Return the [X, Y] coordinate for the center point of the cell that contains the specified text.  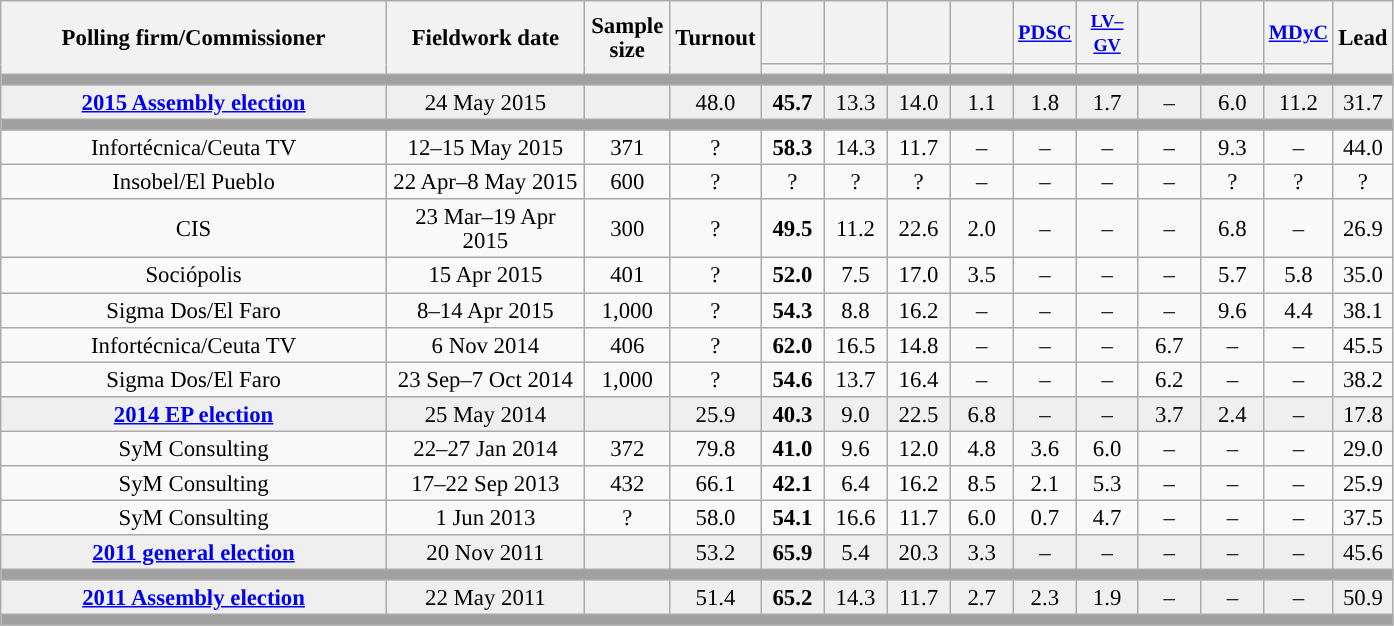
16.4 [918, 380]
31.7 [1363, 102]
37.5 [1363, 518]
1.8 [1044, 102]
2.3 [1044, 598]
53.2 [716, 552]
24 May 2015 [485, 102]
7.5 [856, 276]
4.8 [982, 448]
Lead [1363, 38]
17.0 [918, 276]
2.0 [982, 230]
6 Nov 2014 [485, 344]
17–22 Sep 2013 [485, 484]
8.8 [856, 310]
5.3 [1106, 484]
58.3 [792, 148]
25 May 2014 [485, 414]
Insobel/El Pueblo [194, 182]
9.3 [1232, 148]
45.7 [792, 102]
3.5 [982, 276]
48.0 [716, 102]
50.9 [1363, 598]
54.6 [792, 380]
38.1 [1363, 310]
371 [627, 148]
12.0 [918, 448]
44.0 [1363, 148]
65.2 [792, 598]
14.8 [918, 344]
41.0 [792, 448]
8–14 Apr 2015 [485, 310]
8.5 [982, 484]
6.2 [1170, 380]
42.1 [792, 484]
5.8 [1298, 276]
49.5 [792, 230]
16.6 [856, 518]
4.4 [1298, 310]
54.3 [792, 310]
20.3 [918, 552]
Sociópolis [194, 276]
401 [627, 276]
1.9 [1106, 598]
23 Sep–7 Oct 2014 [485, 380]
372 [627, 448]
3.3 [982, 552]
26.9 [1363, 230]
Sample size [627, 38]
600 [627, 182]
1 Jun 2013 [485, 518]
22.6 [918, 230]
40.3 [792, 414]
4.7 [1106, 518]
2.4 [1232, 414]
14.0 [918, 102]
2.7 [982, 598]
1.7 [1106, 102]
1.1 [982, 102]
PDSC [1044, 32]
45.6 [1363, 552]
2.1 [1044, 484]
62.0 [792, 344]
45.5 [1363, 344]
12–15 May 2015 [485, 148]
15 Apr 2015 [485, 276]
9.0 [856, 414]
3.6 [1044, 448]
2015 Assembly election [194, 102]
38.2 [1363, 380]
54.1 [792, 518]
29.0 [1363, 448]
300 [627, 230]
22–27 Jan 2014 [485, 448]
5.4 [856, 552]
6.4 [856, 484]
6.7 [1170, 344]
23 Mar–19 Apr 2015 [485, 230]
22.5 [918, 414]
79.8 [716, 448]
2011 general election [194, 552]
406 [627, 344]
13.7 [856, 380]
3.7 [1170, 414]
35.0 [1363, 276]
CIS [194, 230]
5.7 [1232, 276]
2011 Assembly election [194, 598]
13.3 [856, 102]
58.0 [716, 518]
0.7 [1044, 518]
65.9 [792, 552]
20 Nov 2011 [485, 552]
17.8 [1363, 414]
Turnout [716, 38]
22 Apr–8 May 2015 [485, 182]
LV–GV [1106, 32]
432 [627, 484]
MDyC [1298, 32]
66.1 [716, 484]
Fieldwork date [485, 38]
Polling firm/Commissioner [194, 38]
52.0 [792, 276]
51.4 [716, 598]
2014 EP election [194, 414]
22 May 2011 [485, 598]
16.5 [856, 344]
